Locate the cell with the specified text and output its (x, y) center coordinate. 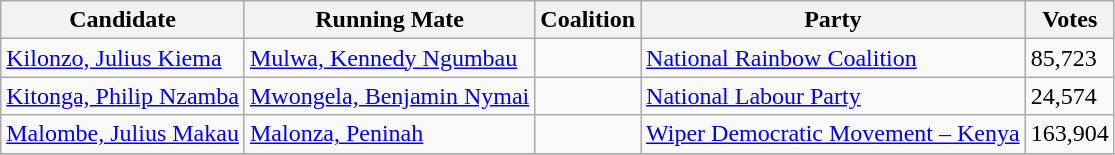
Wiper Democratic Movement – Kenya (834, 134)
Kilonzo, Julius Kiema (123, 58)
Running Mate (389, 20)
85,723 (1070, 58)
Kitonga, Philip Nzamba (123, 96)
24,574 (1070, 96)
National Rainbow Coalition (834, 58)
Mwongela, Benjamin Nymai (389, 96)
Malombe, Julius Makau (123, 134)
Coalition (588, 20)
Votes (1070, 20)
Party (834, 20)
Mulwa, Kennedy Ngumbau (389, 58)
Malonza, Peninah (389, 134)
National Labour Party (834, 96)
163,904 (1070, 134)
Candidate (123, 20)
